Find where the given text appears and provide that cell's center as (X, Y) coordinate. 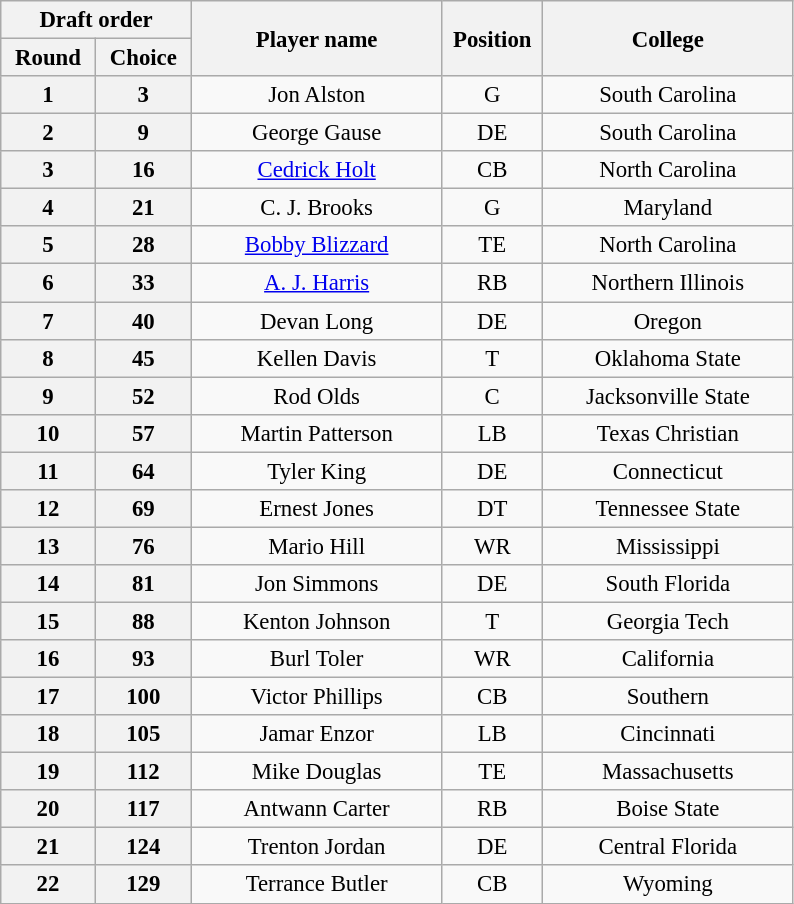
4 (48, 208)
Oklahoma State (668, 358)
11 (48, 471)
100 (143, 697)
19 (48, 772)
40 (143, 321)
Tyler King (316, 471)
117 (143, 809)
Texas Christian (668, 433)
Martin Patterson (316, 433)
Burl Toler (316, 659)
Trenton Jordan (316, 847)
Mike Douglas (316, 772)
Cincinnati (668, 734)
Devan Long (316, 321)
1 (48, 95)
17 (48, 697)
Oregon (668, 321)
A. J. Harris (316, 283)
Ernest Jones (316, 509)
Central Florida (668, 847)
Northern Illinois (668, 283)
57 (143, 433)
Wyoming (668, 885)
Round (48, 58)
112 (143, 772)
Player name (316, 38)
33 (143, 283)
13 (48, 546)
69 (143, 509)
Victor Phillips (316, 697)
22 (48, 885)
64 (143, 471)
76 (143, 546)
California (668, 659)
12 (48, 509)
Jon Alston (316, 95)
105 (143, 734)
Jon Simmons (316, 584)
Mario Hill (316, 546)
C. J. Brooks (316, 208)
14 (48, 584)
15 (48, 621)
8 (48, 358)
20 (48, 809)
Jacksonville State (668, 396)
South Florida (668, 584)
124 (143, 847)
93 (143, 659)
7 (48, 321)
Massachusetts (668, 772)
C (492, 396)
Mississippi (668, 546)
Antwann Carter (316, 809)
81 (143, 584)
Southern (668, 697)
George Gause (316, 133)
Jamar Enzor (316, 734)
College (668, 38)
45 (143, 358)
Boise State (668, 809)
Bobby Blizzard (316, 245)
2 (48, 133)
Kellen Davis (316, 358)
DT (492, 509)
88 (143, 621)
Kenton Johnson (316, 621)
52 (143, 396)
Rod Olds (316, 396)
Position (492, 38)
6 (48, 283)
Connecticut (668, 471)
28 (143, 245)
Terrance Butler (316, 885)
Choice (143, 58)
Cedrick Holt (316, 170)
10 (48, 433)
129 (143, 885)
Tennessee State (668, 509)
Maryland (668, 208)
Georgia Tech (668, 621)
Draft order (96, 20)
18 (48, 734)
5 (48, 245)
